Output the [x, y] coordinate of the center of the cell containing the given text.  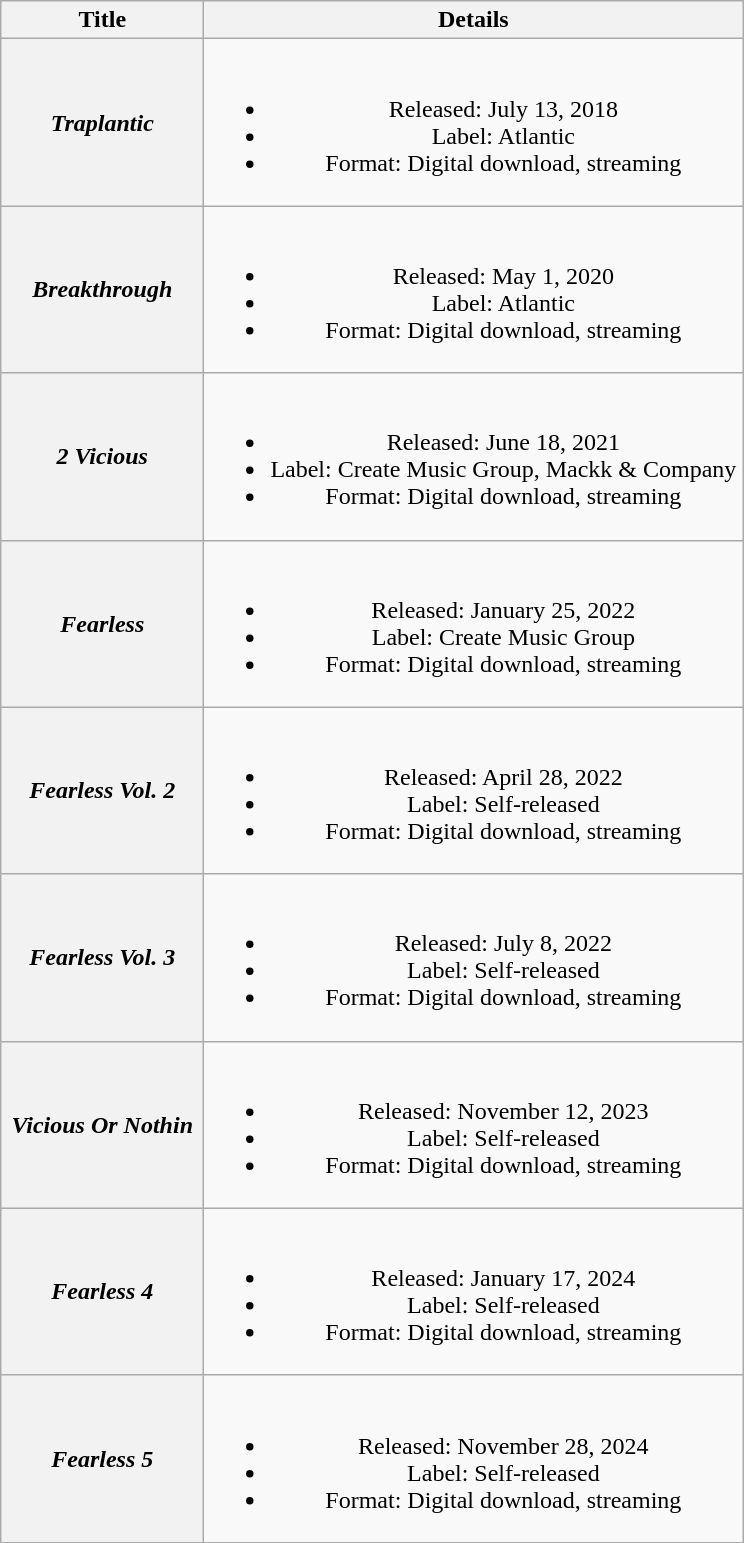
Fearless Vol. 3 [102, 958]
Traplantic [102, 122]
2 Vicious [102, 456]
Released: November 12, 2023Label: Self-releasedFormat: Digital download, streaming [474, 1124]
Released: June 18, 2021Label: Create Music Group, Mackk & CompanyFormat: Digital download, streaming [474, 456]
Released: January 17, 2024Label: Self-releasedFormat: Digital download, streaming [474, 1292]
Fearless Vol. 2 [102, 790]
Fearless [102, 624]
Details [474, 20]
Released: April 28, 2022Label: Self-releasedFormat: Digital download, streaming [474, 790]
Released: July 13, 2018Label: AtlanticFormat: Digital download, streaming [474, 122]
Breakthrough [102, 290]
Fearless 4 [102, 1292]
Released: January 25, 2022Label: Create Music GroupFormat: Digital download, streaming [474, 624]
Released: July 8, 2022Label: Self-releasedFormat: Digital download, streaming [474, 958]
Released: May 1, 2020Label: AtlanticFormat: Digital download, streaming [474, 290]
Fearless 5 [102, 1458]
Title [102, 20]
Vicious Or Nothin [102, 1124]
Released: November 28, 2024Label: Self-releasedFormat: Digital download, streaming [474, 1458]
